Scan for the cell matching the given text and deliver its [X, Y] coordinate at center. 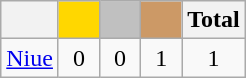
Total [214, 20]
Niue [30, 58]
